From the cell containing the given text, extract its center point as [x, y] coordinate. 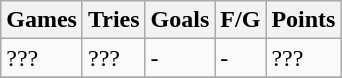
Goals [180, 20]
Tries [114, 20]
Games [42, 20]
F/G [240, 20]
Points [304, 20]
